Detect which cell encompasses the target text, then output its [x, y] center coordinate. 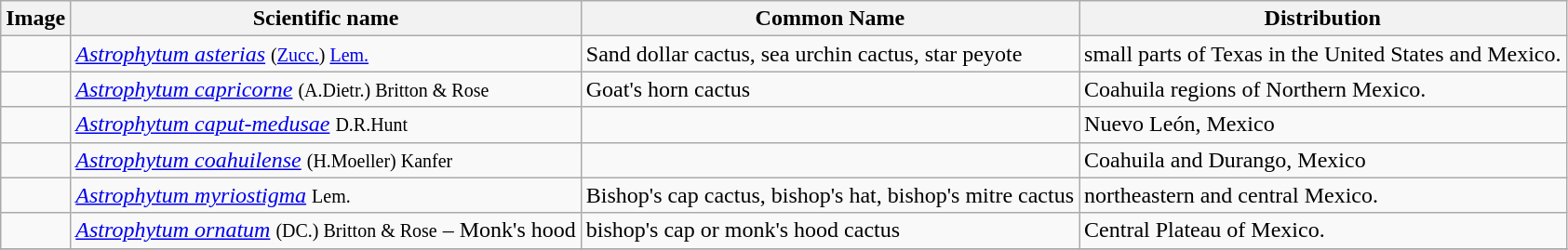
Image [35, 19]
Astrophytum coahuilense (H.Moeller) Kanfer [326, 160]
northeastern and central Mexico. [1323, 195]
Coahuila regions of Northern Mexico. [1323, 89]
Sand dollar cactus, sea urchin cactus, star peyote [830, 54]
bishop's cap or monk's hood cactus [830, 230]
Astrophytum ornatum (DC.) Britton & Rose – Monk's hood [326, 230]
Central Plateau of Mexico. [1323, 230]
Distribution [1323, 19]
Bishop's cap cactus, bishop's hat, bishop's mitre cactus [830, 195]
Astrophytum capricorne (A.Dietr.) Britton & Rose [326, 89]
small parts of Texas in the United States and Mexico. [1323, 54]
Goat's horn cactus [830, 89]
Coahuila and Durango, Mexico [1323, 160]
Astrophytum myriostigma Lem. [326, 195]
Astrophytum asterias (Zucc.) Lem. [326, 54]
Common Name [830, 19]
Scientific name [326, 19]
Nuevo León, Mexico [1323, 125]
Astrophytum caput-medusae D.R.Hunt [326, 125]
